Scan for the cell matching the given text and deliver its (x, y) coordinate at center. 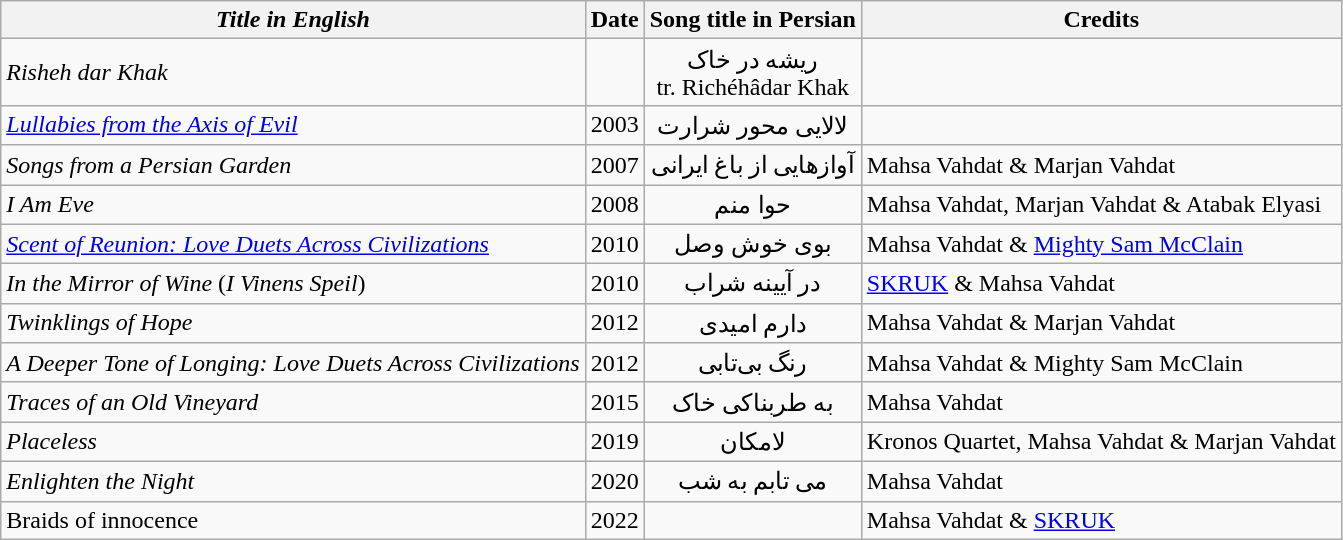
بوی خوش وصل (752, 244)
Risheh dar Khak (293, 72)
Traces of an Old Vineyard (293, 402)
2020 (614, 481)
لامکان (752, 442)
A Deeper Tone of Longing: Love Duets Across Civilizations (293, 363)
Title in English (293, 20)
In the Mirror of Wine (I Vinens Speil) (293, 284)
Twinklings of Hope (293, 323)
Song title in Persian (752, 20)
دارم امیدی (752, 323)
آوازهایی از باغ ایرانی (752, 165)
Songs from a Persian Garden (293, 165)
رنگ بی‌تابی (752, 363)
I Am Eve (293, 204)
ریشه در خاک tr. Richéhâdar Khak (752, 72)
Kronos Quartet, Mahsa Vahdat & Marjan Vahdat (1101, 442)
به طربناکی خاک (752, 402)
SKRUK & Mahsa Vahdat (1101, 284)
مى تابم به شب (752, 481)
Mahsa Vahdat & SKRUK (1101, 520)
2022 (614, 520)
Credits (1101, 20)
Mahsa Vahdat, Marjan Vahdat & Atabak Elyasi (1101, 204)
در آیینه شراب (752, 284)
2019 (614, 442)
2007 (614, 165)
2015 (614, 402)
Enlighten the Night (293, 481)
Braids of innocence (293, 520)
2008 (614, 204)
Placeless (293, 442)
لالایی محور شرارت (752, 125)
Scent of Reunion: Love Duets Across Civilizations (293, 244)
2003 (614, 125)
Date (614, 20)
Lullabies from the Axis of Evil (293, 125)
حوا منم (752, 204)
